Detect which cell encompasses the target text, then output its (x, y) center coordinate. 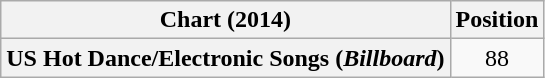
88 (497, 58)
Chart (2014) (226, 20)
Position (497, 20)
US Hot Dance/Electronic Songs (Billboard) (226, 58)
